Return [X, Y] of the center of cell containing provided text 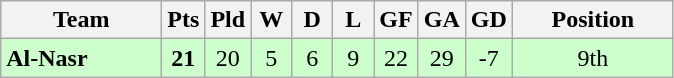
D [312, 20]
Al-Nasr [82, 58]
6 [312, 58]
22 [396, 58]
GA [442, 20]
Team [82, 20]
5 [272, 58]
Position [592, 20]
Pld [228, 20]
21 [184, 58]
GD [488, 20]
9th [592, 58]
29 [442, 58]
20 [228, 58]
L [354, 20]
GF [396, 20]
W [272, 20]
Pts [184, 20]
9 [354, 58]
-7 [488, 58]
